Locate the cell with the specified text and output its (x, y) center coordinate. 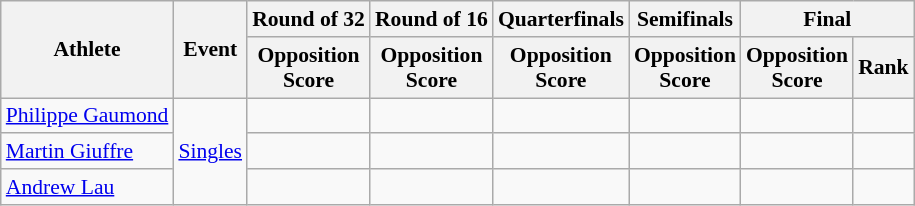
Round of 32 (308, 19)
Athlete (88, 50)
Quarterfinals (561, 19)
Round of 16 (432, 19)
Event (210, 50)
Final (828, 19)
Singles (210, 152)
Andrew Lau (88, 187)
Semifinals (685, 19)
Philippe Gaumond (88, 116)
Martin Giuffre (88, 152)
Rank (884, 68)
